Pinpoint the cell where the given text exists, returning its [X, Y] midpoint coordinate. 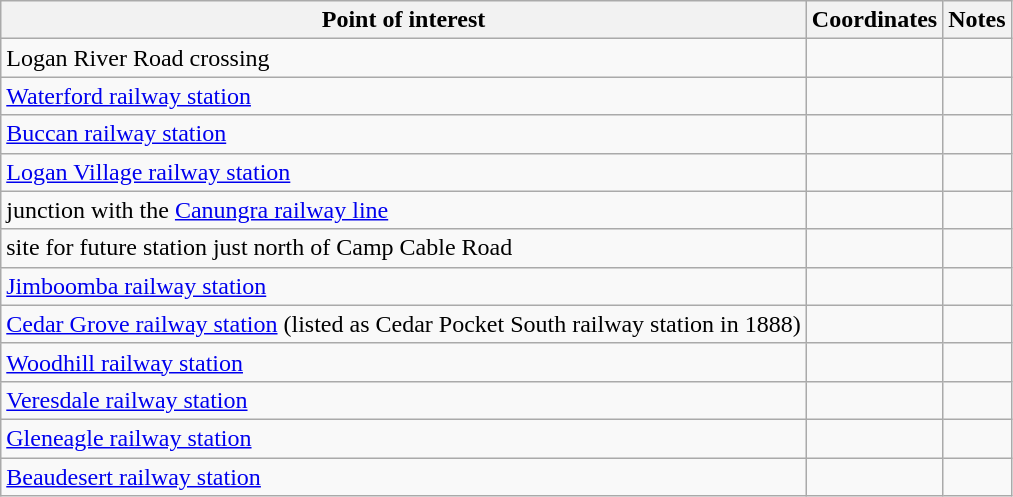
junction with the Canungra railway line [404, 210]
Waterford railway station [404, 96]
Cedar Grove railway station (listed as Cedar Pocket South railway station in 1888) [404, 324]
Gleneagle railway station [404, 438]
Notes [977, 20]
Logan Village railway station [404, 172]
Coordinates [874, 20]
Jimboomba railway station [404, 286]
Beaudesert railway station [404, 477]
Point of interest [404, 20]
Woodhill railway station [404, 362]
Logan River Road crossing [404, 58]
site for future station just north of Camp Cable Road [404, 248]
Buccan railway station [404, 134]
Veresdale railway station [404, 400]
